Scan for the cell matching the given text and deliver its [X, Y] coordinate at center. 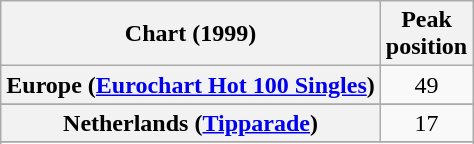
Europe (Eurochart Hot 100 Singles) [191, 85]
Peakposition [426, 34]
Netherlands (Tipparade) [191, 123]
Chart (1999) [191, 34]
49 [426, 85]
17 [426, 123]
